Scan for the cell matching the given text and deliver its (x, y) coordinate at center. 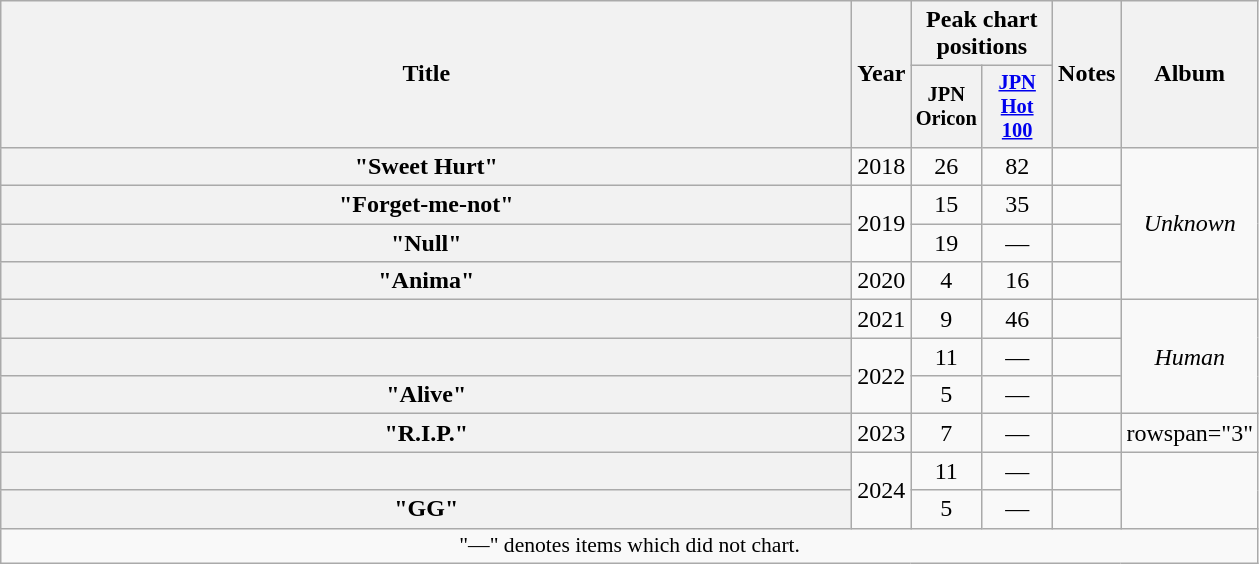
JPN Hot 100 (1018, 107)
46 (1018, 319)
"Null" (426, 243)
2022 (882, 376)
"R.I.P." (426, 433)
35 (1018, 205)
2023 (882, 433)
4 (946, 281)
JPN Oricon (946, 107)
2024 (882, 490)
"GG" (426, 509)
26 (946, 166)
rowspan="3" (1190, 433)
2018 (882, 166)
9 (946, 319)
"Sweet Hurt" (426, 166)
2021 (882, 319)
7 (946, 433)
"—" denotes items which did not chart. (630, 546)
2019 (882, 224)
2020 (882, 281)
15 (946, 205)
82 (1018, 166)
Notes (1087, 74)
19 (946, 243)
Album (1190, 74)
Unknown (1190, 223)
"Forget-me-not" (426, 205)
"Alive" (426, 395)
16 (1018, 281)
Year (882, 74)
"Anima" (426, 281)
Peak chart positions (982, 34)
Title (426, 74)
Human (1190, 357)
